Pinpoint the cell where the given text exists, returning its [x, y] midpoint coordinate. 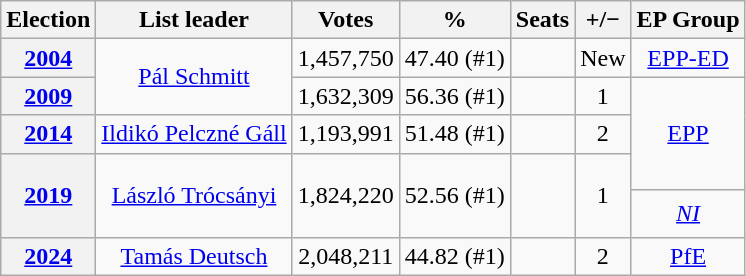
1,632,309 [346, 96]
2,048,211 [346, 256]
László Trócsányi [194, 195]
2009 [48, 96]
52.56 (#1) [454, 195]
EP Group [688, 20]
EPP-ED [688, 58]
Seats [542, 20]
Votes [346, 20]
NI [688, 213]
2014 [48, 134]
List leader [194, 20]
New [603, 58]
+/− [603, 20]
Ildikó Pelczné Gáll [194, 134]
Pál Schmitt [194, 77]
1,824,220 [346, 195]
1,457,750 [346, 58]
EPP [688, 133]
2019 [48, 195]
PfE [688, 256]
51.48 (#1) [454, 134]
44.82 (#1) [454, 256]
56.36 (#1) [454, 96]
1,193,991 [346, 134]
Election [48, 20]
Tamás Deutsch [194, 256]
47.40 (#1) [454, 58]
2004 [48, 58]
2024 [48, 256]
% [454, 20]
